Return the (x, y) coordinate for the center point of the cell that contains the specified text.  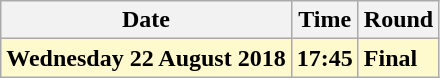
Date (146, 20)
Wednesday 22 August 2018 (146, 58)
Time (324, 20)
Final (398, 58)
Round (398, 20)
17:45 (324, 58)
